Return [X, Y] of the center of cell containing provided text 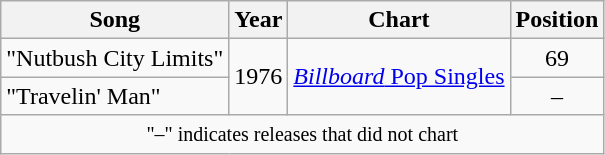
Billboard Pop Singles [399, 77]
"Travelin' Man" [115, 96]
"Nutbush City Limits" [115, 58]
Chart [399, 20]
Song [115, 20]
Position [557, 20]
1976 [258, 77]
69 [557, 58]
– [557, 96]
"–" indicates releases that did not chart [302, 134]
Year [258, 20]
